Provide the (x, y) coordinate of the cell's center where the given text is located.  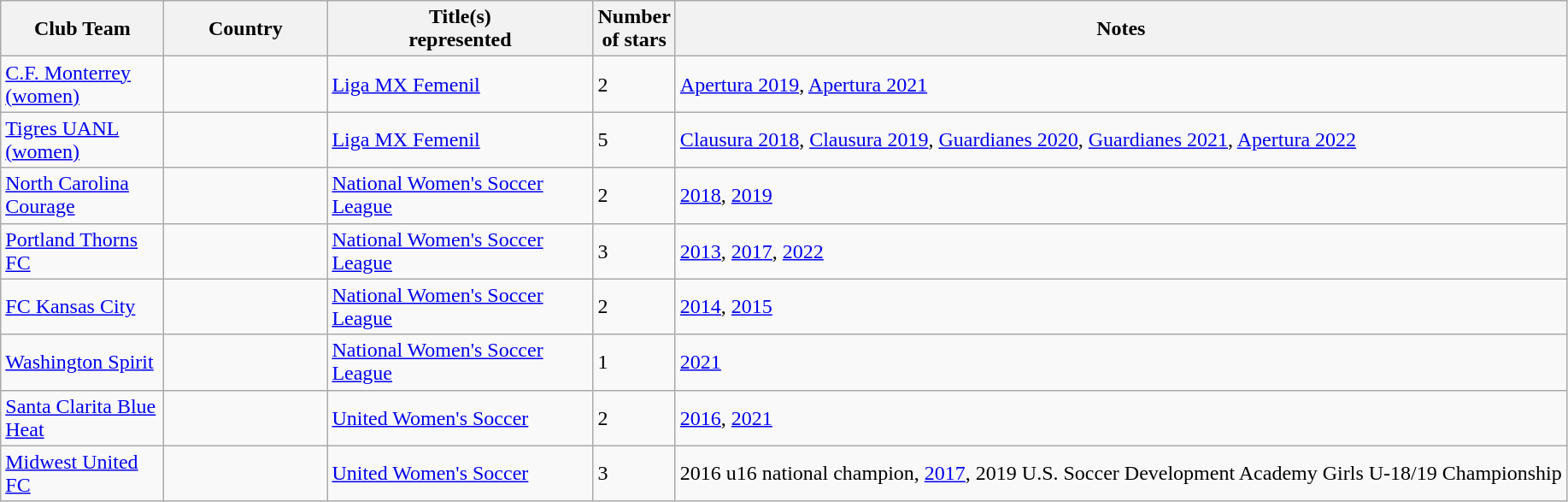
Santa Clarita Blue Heat (82, 417)
Club Team (82, 29)
2014, 2015 (1121, 306)
Tigres UANL (women) (82, 140)
1 (634, 363)
Title(s)represented (460, 29)
FC Kansas City (82, 306)
North Carolina Courage (82, 195)
2021 (1121, 363)
2016 u16 national champion, 2017, 2019 U.S. Soccer Development Academy Girls U-18/19 Championship (1121, 474)
2018, 2019 (1121, 195)
5 (634, 140)
Country (246, 29)
2016, 2021 (1121, 417)
Midwest United FC (82, 474)
Clausura 2018, Clausura 2019, Guardianes 2020, Guardianes 2021, Apertura 2022 (1121, 140)
C.F. Monterrey (women) (82, 84)
Numberof stars (634, 29)
Apertura 2019, Apertura 2021 (1121, 84)
2013, 2017, 2022 (1121, 251)
Notes (1121, 29)
Washington Spirit (82, 363)
Portland Thorns FC (82, 251)
